Determine the [X, Y] coordinate at the center of the cell enclosing the given text.  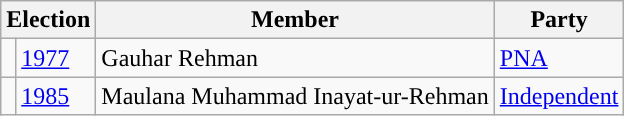
1977 [56, 58]
Independent [559, 96]
1985 [56, 96]
Party [559, 20]
Maulana Muhammad Inayat-ur-Rehman [295, 96]
PNA [559, 58]
Election [48, 20]
Gauhar Rehman [295, 58]
Member [295, 20]
